For the text-containing cell, return its midpoint in [x, y] coordinate format. 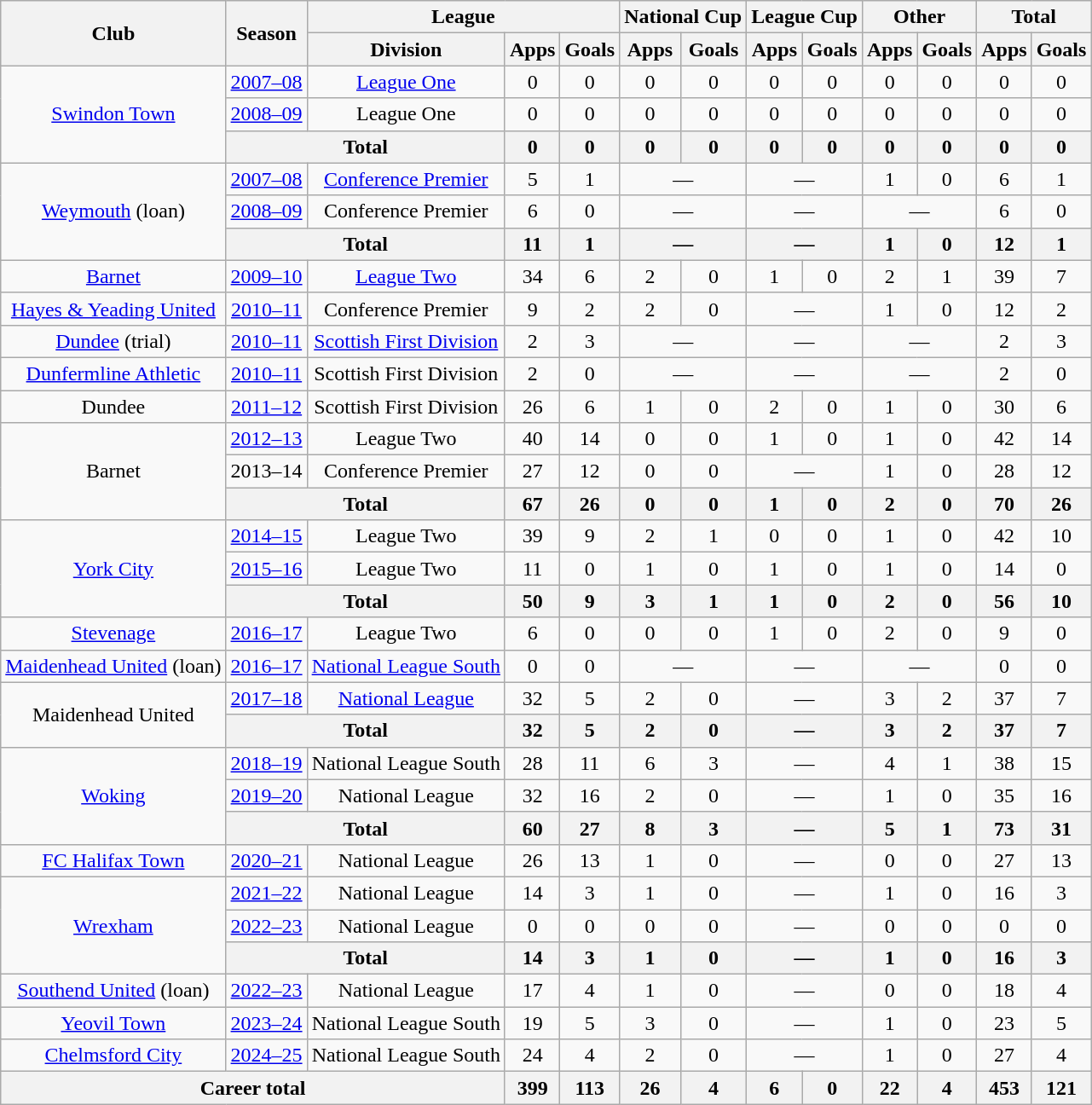
National Cup [684, 17]
56 [1004, 601]
70 [1004, 504]
Maidenhead United [113, 714]
40 [532, 439]
23 [1004, 1023]
2013–14 [266, 472]
Woking [113, 795]
8 [650, 828]
22 [889, 1088]
2020–21 [266, 860]
2019–20 [266, 795]
2009–10 [266, 276]
Wrexham [113, 925]
17 [532, 991]
18 [1004, 991]
34 [532, 276]
2018–19 [266, 763]
30 [1004, 407]
2024–25 [266, 1056]
2023–24 [266, 1023]
Swindon Town [113, 114]
Southend United (loan) [113, 991]
113 [590, 1088]
Yeovil Town [113, 1023]
50 [532, 601]
2012–13 [266, 439]
121 [1061, 1088]
Dundee [113, 407]
York City [113, 569]
Weymouth (loan) [113, 211]
2011–12 [266, 407]
60 [532, 828]
Chelmsford City [113, 1056]
2021–22 [266, 893]
Season [266, 33]
19 [532, 1023]
Division [406, 49]
League Cup [805, 17]
FC Halifax Town [113, 860]
2017–18 [266, 698]
15 [1061, 763]
35 [1004, 795]
Stevenage [113, 633]
Dundee (trial) [113, 341]
67 [532, 504]
399 [532, 1088]
2014–15 [266, 536]
2015–16 [266, 569]
League [464, 17]
Career total [253, 1088]
Dunfermline Athletic [113, 373]
24 [532, 1056]
Maidenhead United (loan) [113, 666]
31 [1061, 828]
Other [919, 17]
73 [1004, 828]
453 [1004, 1088]
38 [1004, 763]
Hayes & Yeading United [113, 309]
Club [113, 33]
